Return [x, y] of the center of cell containing provided text 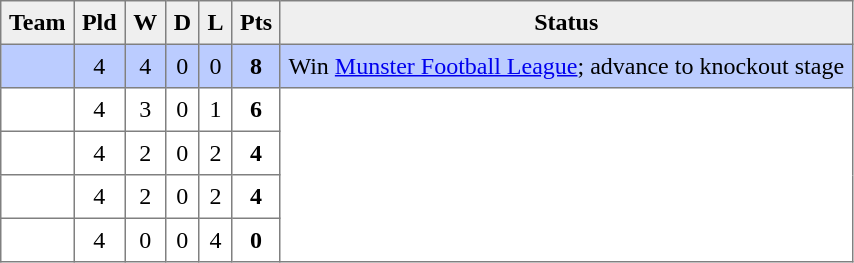
Team [38, 23]
D [182, 23]
Win Munster Football League; advance to knockout stage [566, 66]
L [216, 23]
W [145, 23]
6 [256, 110]
Pld [100, 23]
Status [566, 23]
Pts [256, 23]
3 [145, 110]
1 [216, 110]
8 [256, 66]
